From the cell containing the given text, extract its center point as (x, y) coordinate. 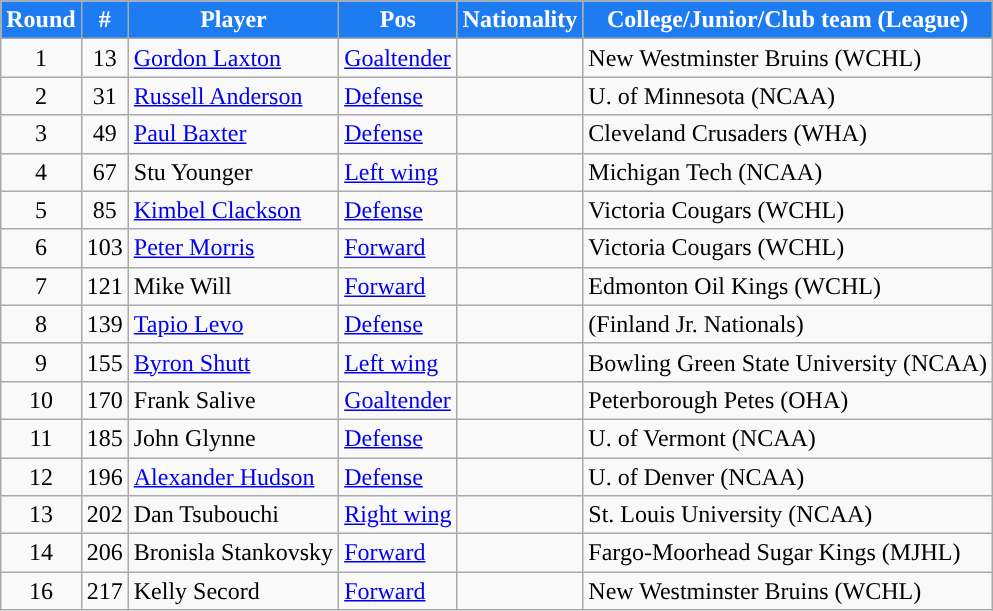
5 (41, 210)
U. of Vermont (NCAA) (788, 438)
206 (104, 553)
49 (104, 134)
10 (41, 400)
Paul Baxter (233, 134)
6 (41, 248)
3 (41, 134)
Stu Younger (233, 172)
155 (104, 362)
Kelly Secord (233, 591)
Peter Morris (233, 248)
Frank Salive (233, 400)
Bronisla Stankovsky (233, 553)
2 (41, 96)
8 (41, 324)
Alexander Hudson (233, 477)
12 (41, 477)
7 (41, 286)
11 (41, 438)
Nationality (520, 20)
Fargo-Moorhead Sugar Kings (MJHL) (788, 553)
College/Junior/Club team (League) (788, 20)
Dan Tsubouchi (233, 515)
85 (104, 210)
Tapio Levo (233, 324)
139 (104, 324)
(Finland Jr. Nationals) (788, 324)
Pos (398, 20)
170 (104, 400)
14 (41, 553)
John Glynne (233, 438)
Round (41, 20)
Bowling Green State University (NCAA) (788, 362)
Gordon Laxton (233, 58)
Mike Will (233, 286)
Cleveland Crusaders (WHA) (788, 134)
67 (104, 172)
Kimbel Clackson (233, 210)
St. Louis University (NCAA) (788, 515)
Russell Anderson (233, 96)
Edmonton Oil Kings (WCHL) (788, 286)
196 (104, 477)
9 (41, 362)
202 (104, 515)
Michigan Tech (NCAA) (788, 172)
31 (104, 96)
217 (104, 591)
U. of Minnesota (NCAA) (788, 96)
185 (104, 438)
Right wing (398, 515)
Player (233, 20)
16 (41, 591)
Byron Shutt (233, 362)
4 (41, 172)
1 (41, 58)
103 (104, 248)
Peterborough Petes (OHA) (788, 400)
U. of Denver (NCAA) (788, 477)
# (104, 20)
121 (104, 286)
